Output the [x, y] coordinate of the center of the cell containing the given text.  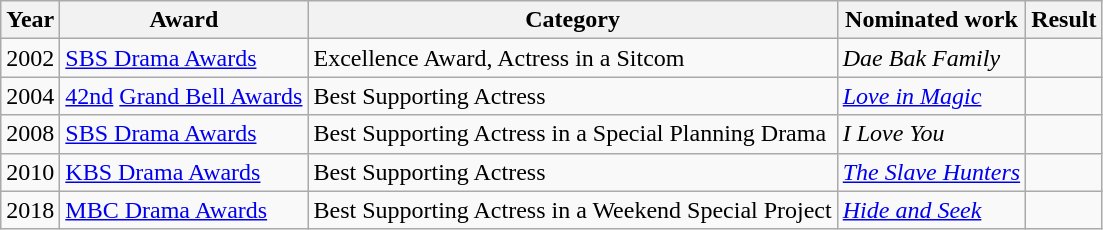
Award [184, 20]
Year [30, 20]
2002 [30, 58]
2018 [30, 210]
Nominated work [931, 20]
2004 [30, 96]
Excellence Award, Actress in a Sitcom [572, 58]
Result [1064, 20]
2008 [30, 134]
42nd Grand Bell Awards [184, 96]
I Love You [931, 134]
Love in Magic [931, 96]
Dae Bak Family [931, 58]
2010 [30, 172]
KBS Drama Awards [184, 172]
Best Supporting Actress in a Special Planning Drama [572, 134]
Best Supporting Actress in a Weekend Special Project [572, 210]
MBC Drama Awards [184, 210]
Category [572, 20]
The Slave Hunters [931, 172]
Hide and Seek [931, 210]
